Capture the cell that displays the provided text and extract its (x, y) central coordinate. 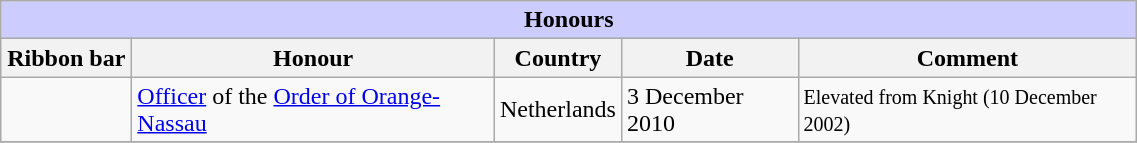
Date (710, 58)
Comment (968, 58)
Country (558, 58)
Honours (569, 20)
Netherlands (558, 110)
Ribbon bar (66, 58)
3 December 2010 (710, 110)
Elevated from Knight (10 December 2002) (968, 110)
Honour (314, 58)
Officer of the Order of Orange-Nassau (314, 110)
